Detect which cell encompasses the target text, then output its (x, y) center coordinate. 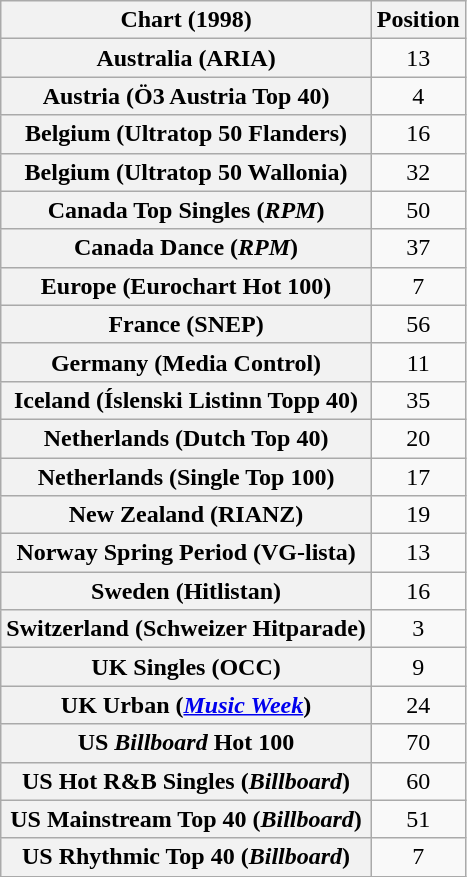
19 (418, 515)
Europe (Eurochart Hot 100) (186, 286)
17 (418, 477)
60 (418, 781)
Sweden (Hitlistan) (186, 591)
US Rhythmic Top 40 (Billboard) (186, 857)
New Zealand (RIANZ) (186, 515)
UK Singles (OCC) (186, 667)
11 (418, 362)
Position (418, 20)
Chart (1998) (186, 20)
Switzerland (Schweizer Hitparade) (186, 629)
Canada Top Singles (RPM) (186, 210)
Norway Spring Period (VG-lista) (186, 553)
France (SNEP) (186, 324)
70 (418, 743)
9 (418, 667)
Germany (Media Control) (186, 362)
Australia (ARIA) (186, 58)
20 (418, 438)
Canada Dance (RPM) (186, 248)
4 (418, 96)
32 (418, 172)
Iceland (Íslenski Listinn Topp 40) (186, 400)
Austria (Ö3 Austria Top 40) (186, 96)
35 (418, 400)
UK Urban (Music Week) (186, 705)
Netherlands (Single Top 100) (186, 477)
37 (418, 248)
3 (418, 629)
US Hot R&B Singles (Billboard) (186, 781)
Belgium (Ultratop 50 Wallonia) (186, 172)
56 (418, 324)
50 (418, 210)
51 (418, 819)
Belgium (Ultratop 50 Flanders) (186, 134)
US Mainstream Top 40 (Billboard) (186, 819)
US Billboard Hot 100 (186, 743)
Netherlands (Dutch Top 40) (186, 438)
24 (418, 705)
